Search for the cell housing the specified text and yield its (X, Y) center coordinate. 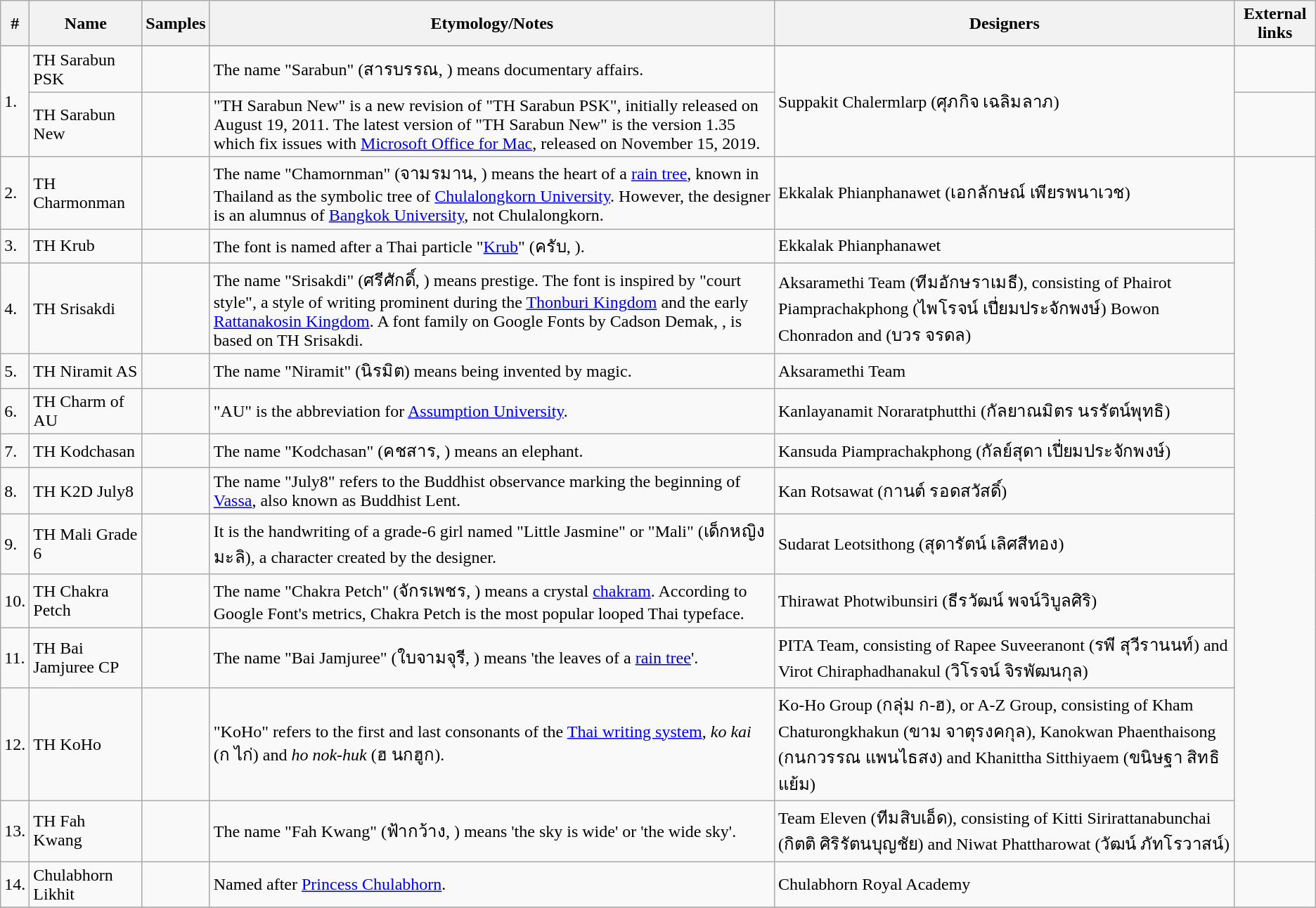
10. (15, 601)
The name "Bai Jamjuree" (ใบจามจุรี, ) means 'the leaves of a rain tree'. (492, 657)
Kanlayanamit Noraratphutthi (กัลยาณมิตร นรรัตน์พุทธิ) (1004, 410)
The name "Sarabun" (สารบรรณ, ) means documentary affairs. (492, 69)
Team Eleven (ทีมสิบเอ็ด), consisting of Kitti Sirirattanabunchai (กิตติ ศิริรัตนบุญชัย) and Niwat Phattharowat (วัฒน์ ภัทโรวาสน์) (1004, 831)
9. (15, 544)
TH Sarabun New (86, 124)
"AU" is the abbreviation for Assumption University. (492, 410)
TH Chakra Petch (86, 601)
Sudarat Leotsithong (สุดารัตน์ เลิศสีทอง) (1004, 544)
4. (15, 309)
Aksaramethi Team (1004, 371)
TH Krub (86, 246)
TH Charm of AU (86, 410)
The font is named after a Thai particle "Krub" (ครับ, ). (492, 246)
Designers (1004, 24)
"KoHo" refers to the first and last consonants of the Thai writing system, ko kai (ก ไก่) and ho nok-huk (ฮ นกฮูก). (492, 745)
The name "Fah Kwang" (ฟ้ากว้าง, ) means 'the sky is wide' or 'the wide sky'. (492, 831)
Kan Rotsawat (กานต์ รอดสวัสดิ์) (1004, 491)
14. (15, 884)
TH Sarabun PSK (86, 69)
Chulabhorn Royal Academy (1004, 884)
6. (15, 410)
11. (15, 657)
1. (15, 101)
The name "Kodchasan" (คชสาร, ) means an elephant. (492, 451)
TH Srisakdi (86, 309)
3. (15, 246)
8. (15, 491)
TH Bai Jamjuree CP (86, 657)
External links (1275, 24)
7. (15, 451)
TH Charmonman (86, 193)
13. (15, 831)
It is the handwriting of a grade-6 girl named "Little Jasmine" or "Mali" (เด็กหญิงมะลิ), a character created by the designer. (492, 544)
Chulabhorn Likhit (86, 884)
5. (15, 371)
TH Fah Kwang (86, 831)
Ekkalak Phianphanawet (1004, 246)
Name (86, 24)
TH K2D July8 (86, 491)
TH Mali Grade 6 (86, 544)
TH Niramit AS (86, 371)
TH KoHo (86, 745)
2. (15, 193)
The name "July8" refers to the Buddhist observance marking the beginning of Vassa, also known as Buddhist Lent. (492, 491)
TH Kodchasan (86, 451)
Named after Princess Chulabhorn. (492, 884)
Suppakit Chalermlarp (ศุภกิจ เฉลิมลาภ) (1004, 101)
Samples (176, 24)
Thirawat Photwibunsiri (ธีรวัฒน์ พจน์วิบูลศิริ) (1004, 601)
12. (15, 745)
Kansuda Piamprachakphong (กัลย์สุดา เปี่ยมประจักพงษ์) (1004, 451)
# (15, 24)
Etymology/Notes (492, 24)
The name "Niramit" (นิรมิต) means being invented by magic. (492, 371)
Aksaramethi Team (ทีมอักษราเมธี), consisting of Phairot Piamprachakphong (ไพโรจน์ เปี่ยมประจักพงษ์) Bowon Chonradon and (บวร จรดล) (1004, 309)
Ekkalak Phianphanawet (เอกลักษณ์ เพียรพนาเวช) (1004, 193)
PITA Team, consisting of Rapee Suveeranont (รพี สุวีรานนท์) and Virot Chiraphadhanakul (วิโรจน์ จิรพัฒนกุล) (1004, 657)
